Search for the cell housing the specified text and yield its (X, Y) center coordinate. 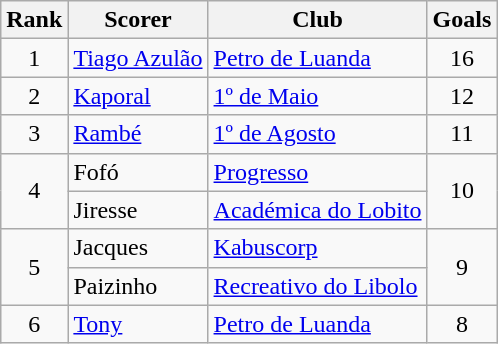
Kabuscorp (318, 248)
Kaporal (138, 96)
Goals (462, 20)
6 (34, 324)
Jiresse (138, 210)
10 (462, 191)
8 (462, 324)
Rank (34, 20)
Recreativo do Libolo (318, 286)
12 (462, 96)
11 (462, 134)
2 (34, 96)
Tony (138, 324)
4 (34, 191)
9 (462, 267)
Fofó (138, 172)
Club (318, 20)
1 (34, 58)
Académica do Lobito (318, 210)
1º de Maio (318, 96)
Rambé (138, 134)
3 (34, 134)
Tiago Azulão (138, 58)
Scorer (138, 20)
Jacques (138, 248)
Paizinho (138, 286)
Progresso (318, 172)
5 (34, 267)
1º de Agosto (318, 134)
16 (462, 58)
